Determine the [x, y] coordinate at the center of the cell enclosing the given text.  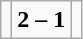
2 – 1 [42, 20]
